Return [x, y] of the center of cell containing provided text 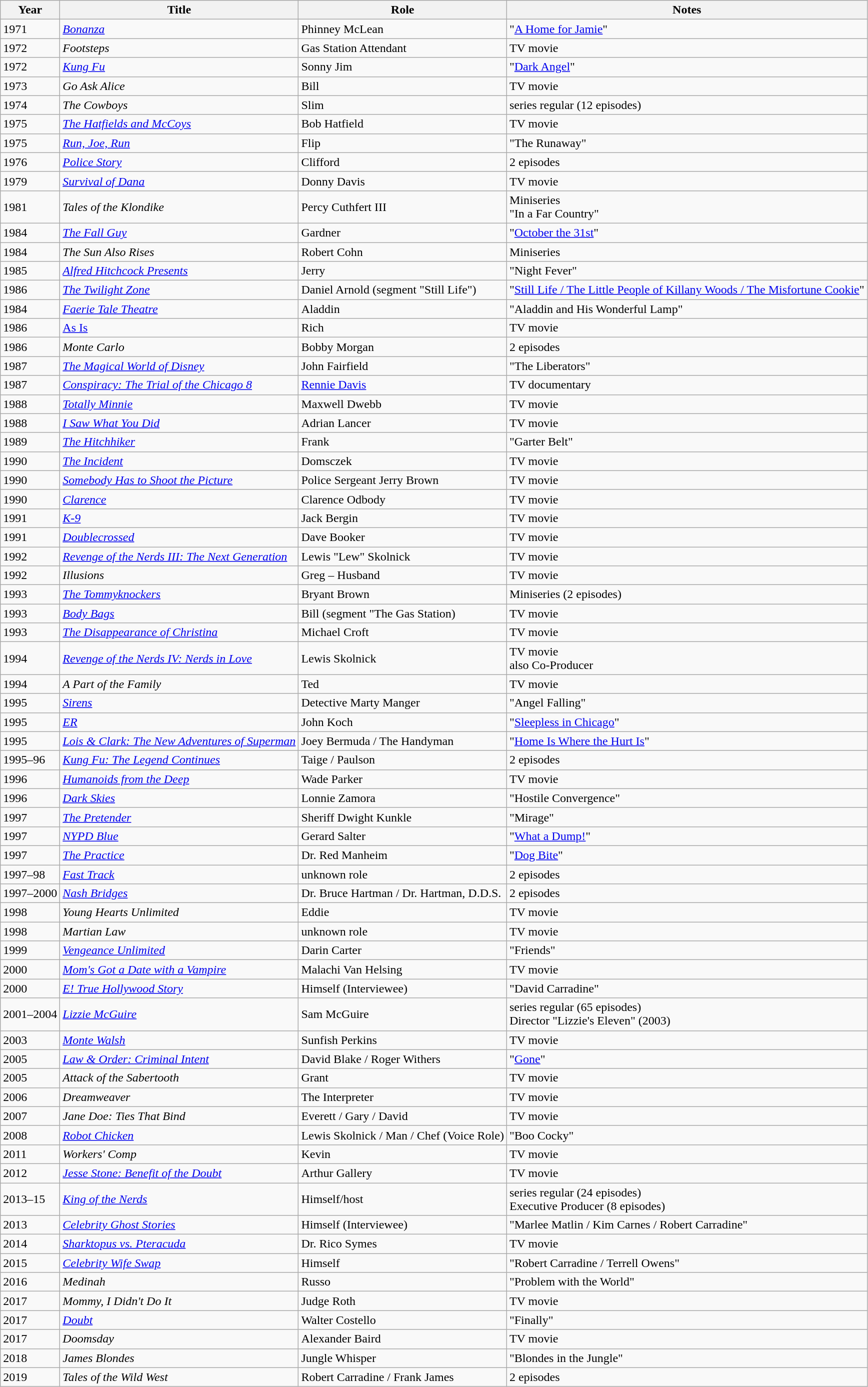
Ted [403, 684]
Robot Chicken [179, 1135]
Vengeance Unlimited [179, 950]
Bill (segment "The Gas Station) [403, 613]
Jane Doe: Ties That Bind [179, 1116]
Clarence [179, 499]
Dr. Bruce Hartman / Dr. Hartman, D.D.S. [403, 893]
Totally Minnie [179, 404]
Miniseries [687, 251]
"What a Dump!" [687, 836]
Detective Marty Manger [403, 703]
Daniel Arnold (segment "Still Life") [403, 290]
"The Liberators" [687, 366]
Sirens [179, 703]
Joey Bermuda / The Handyman [403, 741]
Kevin [403, 1154]
Illusions [179, 575]
Body Bags [179, 613]
Greg – Husband [403, 575]
Adrian Lancer [403, 423]
Doubt [179, 1320]
Aladdin [403, 309]
Bobby Morgan [403, 347]
Conspiracy: The Trial of the Chicago 8 [179, 385]
Donny Davis [403, 181]
The Interpreter [403, 1097]
Gardner [403, 232]
Sonny Jim [403, 67]
Revenge of the Nerds IV: Nerds in Love [179, 658]
Police Story [179, 162]
Robert Carradine / Frank James [403, 1377]
2001–2004 [30, 1014]
1999 [30, 950]
1976 [30, 162]
Sam McGuire [403, 1014]
Lewis Skolnick [403, 658]
Wade Parker [403, 779]
Mommy, I Didn't Do It [179, 1301]
E! True Hollywood Story [179, 988]
Young Hearts Unlimited [179, 912]
Lois & Clark: The New Adventures of Superman [179, 741]
"Boo Cocky" [687, 1135]
The Disappearance of Christina [179, 632]
Year [30, 10]
Flip [403, 143]
2013–15 [30, 1199]
Eddie [403, 912]
series regular (65 episodes)Director "Lizzie's Eleven" (2003) [687, 1014]
Alfred Hitchcock Presents [179, 271]
The Cowboys [179, 105]
Celebrity Wife Swap [179, 1263]
2011 [30, 1154]
As Is [179, 328]
Nash Bridges [179, 893]
Alexander Baird [403, 1339]
Sheriff Dwight Kunkle [403, 817]
Role [403, 10]
Gas Station Attendant [403, 48]
Percy Cuthfert III [403, 207]
ER [179, 722]
Medinah [179, 1282]
Tales of the Wild West [179, 1377]
The Hitchhiker [179, 442]
1974 [30, 105]
Police Sergeant Jerry Brown [403, 480]
Lewis Skolnick / Man / Chef (Voice Role) [403, 1135]
The Sun Also Rises [179, 251]
Gerard Salter [403, 836]
Russo [403, 1282]
1995–96 [30, 760]
2007 [30, 1116]
"Robert Carradine / Terrell Owens" [687, 1263]
Grant [403, 1078]
Kung Fu: The Legend Continues [179, 760]
2003 [30, 1040]
The Twilight Zone [179, 290]
Robert Cohn [403, 251]
"Garter Belt" [687, 442]
Celebrity Ghost Stories [179, 1225]
David Blake / Roger Withers [403, 1059]
1989 [30, 442]
Somebody Has to Shoot the Picture [179, 480]
"October the 31st" [687, 232]
2013 [30, 1225]
John Koch [403, 722]
NYPD Blue [179, 836]
series regular (24 episodes)Executive Producer (8 episodes) [687, 1199]
The Magical World of Disney [179, 366]
2006 [30, 1097]
Faerie Tale Theatre [179, 309]
Taige / Paulson [403, 760]
The Hatfields and McCoys [179, 124]
"Still Life / The Little People of Killany Woods / The Misfortune Cookie" [687, 290]
Bonanza [179, 29]
James Blondes [179, 1358]
Dreamweaver [179, 1097]
Domsczek [403, 461]
TV documentary [687, 385]
Clifford [403, 162]
"Night Fever" [687, 271]
Doublecrossed [179, 537]
Jerry [403, 271]
"The Runaway" [687, 143]
Judge Roth [403, 1301]
Lonnie Zamora [403, 798]
Himself/host [403, 1199]
1997–98 [30, 874]
Bob Hatfield [403, 124]
Notes [687, 10]
Go Ask Alice [179, 86]
Sunfish Perkins [403, 1040]
Jungle Whisper [403, 1358]
"Dark Angel" [687, 67]
Mom's Got a Date with a Vampire [179, 969]
2018 [30, 1358]
1979 [30, 181]
Bryant Brown [403, 594]
2014 [30, 1244]
2019 [30, 1377]
Workers' Comp [179, 1154]
Jack Bergin [403, 518]
Dave Booker [403, 537]
Darin Carter [403, 950]
Miniseries (2 episodes) [687, 594]
Rennie Davis [403, 385]
Kung Fu [179, 67]
Martian Law [179, 931]
Monte Walsh [179, 1040]
Dr. Red Manheim [403, 855]
"Home Is Where the Hurt Is" [687, 741]
"Aladdin and His Wonderful Lamp" [687, 309]
Arthur Gallery [403, 1173]
1985 [30, 271]
Slim [403, 105]
K-9 [179, 518]
Malachi Van Helsing [403, 969]
Lizzie McGuire [179, 1014]
2015 [30, 1263]
The Incident [179, 461]
Sharktopus vs. Pteracuda [179, 1244]
Run, Joe, Run [179, 143]
Rich [403, 328]
Bill [403, 86]
Doomsday [179, 1339]
Jesse Stone: Benefit of the Doubt [179, 1173]
Survival of Dana [179, 181]
The Fall Guy [179, 232]
Michael Croft [403, 632]
Himself [403, 1263]
Title [179, 10]
Footsteps [179, 48]
2016 [30, 1282]
"Blondes in the Jungle" [687, 1358]
Humanoids from the Deep [179, 779]
"Marlee Matlin / Kim Carnes / Robert Carradine" [687, 1225]
Everett / Gary / David [403, 1116]
series regular (12 episodes) [687, 105]
"A Home for Jamie" [687, 29]
Walter Costello [403, 1320]
"David Carradine" [687, 988]
2008 [30, 1135]
"Dog Bite" [687, 855]
1981 [30, 207]
Tales of the Klondike [179, 207]
"Mirage" [687, 817]
The Tommyknockers [179, 594]
John Fairfield [403, 366]
"Hostile Convergence" [687, 798]
Revenge of the Nerds III: The Next Generation [179, 556]
Law & Order: Criminal Intent [179, 1059]
Fast Track [179, 874]
Lewis "Lew" Skolnick [403, 556]
The Practice [179, 855]
"Angel Falling" [687, 703]
"Finally" [687, 1320]
1971 [30, 29]
TV moviealso Co-Producer [687, 658]
Dr. Rico Symes [403, 1244]
"Sleepless in Chicago" [687, 722]
1997–2000 [30, 893]
"Gone" [687, 1059]
The Pretender [179, 817]
1973 [30, 86]
Maxwell Dwebb [403, 404]
A Part of the Family [179, 684]
I Saw What You Did [179, 423]
Attack of the Sabertooth [179, 1078]
2012 [30, 1173]
Clarence Odbody [403, 499]
King of the Nerds [179, 1199]
"Friends" [687, 950]
"Problem with the World" [687, 1282]
Miniseries"In a Far Country" [687, 207]
Phinney McLean [403, 29]
Monte Carlo [179, 347]
Frank [403, 442]
Dark Skies [179, 798]
